Pinpoint the cell where the given text exists, returning its (x, y) midpoint coordinate. 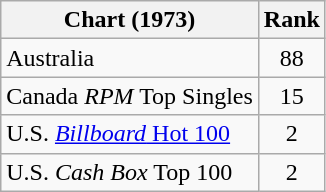
U.S. Cash Box Top 100 (130, 172)
Australia (130, 58)
Rank (292, 20)
88 (292, 58)
U.S. Billboard Hot 100 (130, 134)
Chart (1973) (130, 20)
15 (292, 96)
Canada RPM Top Singles (130, 96)
